Scan for the cell matching the given text and deliver its [x, y] coordinate at center. 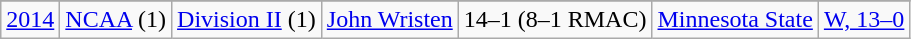
W, 13–0 [864, 20]
Division II (1) [247, 20]
NCAA (1) [116, 20]
14–1 (8–1 RMAC) [555, 20]
2014 [30, 20]
John Wristen [390, 20]
Minnesota State [735, 20]
